Pinpoint the cell where the given text exists, returning its [X, Y] midpoint coordinate. 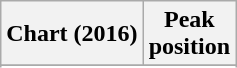
Chart (2016) [72, 34]
Peakposition [189, 34]
